Return the [x, y] coordinate for the center point of the cell that contains the specified text.  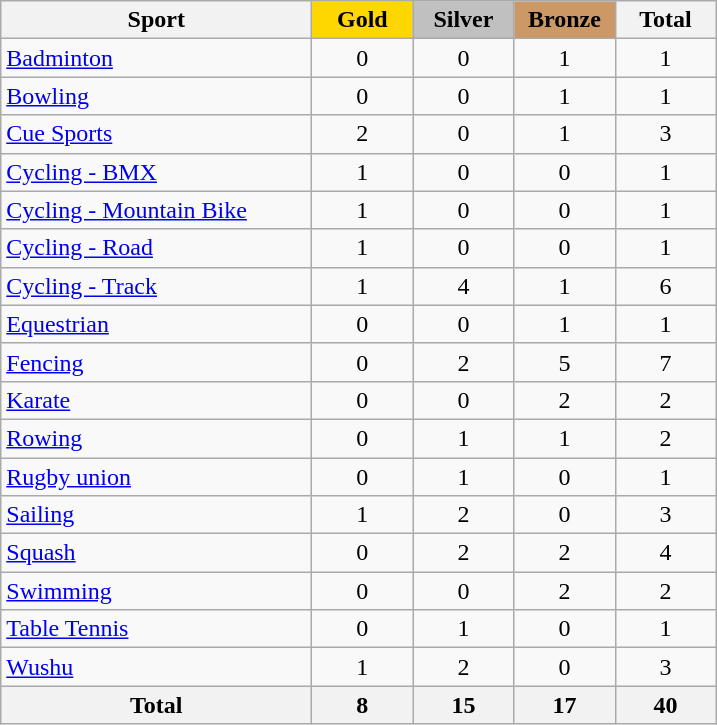
Swimming [156, 591]
Sport [156, 20]
Gold [362, 20]
Equestrian [156, 324]
15 [464, 705]
Cycling - Road [156, 248]
40 [666, 705]
Fencing [156, 362]
Cue Sports [156, 134]
8 [362, 705]
Table Tennis [156, 629]
7 [666, 362]
Rugby union [156, 477]
Badminton [156, 58]
Sailing [156, 515]
Squash [156, 553]
17 [564, 705]
Cycling - Mountain Bike [156, 210]
Bronze [564, 20]
Karate [156, 400]
Silver [464, 20]
5 [564, 362]
6 [666, 286]
Cycling - Track [156, 286]
Bowling [156, 96]
Cycling - BMX [156, 172]
Rowing [156, 438]
Wushu [156, 667]
